Return the (X, Y) coordinate for the center point of the cell that contains the specified text.  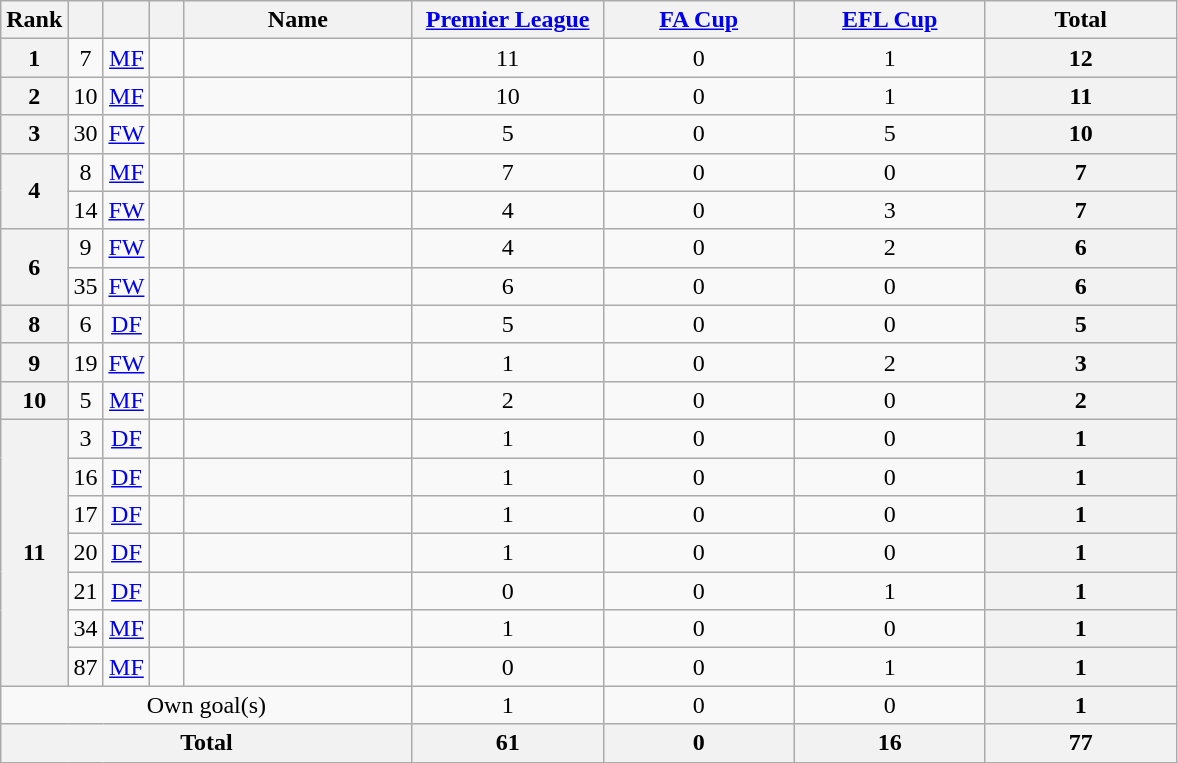
EFL Cup (890, 20)
Name (298, 20)
34 (86, 629)
19 (86, 362)
61 (508, 743)
30 (86, 134)
21 (86, 591)
Own goal(s) (206, 705)
12 (1080, 58)
20 (86, 553)
14 (86, 210)
Premier League (508, 20)
Rank (34, 20)
17 (86, 515)
87 (86, 667)
FA Cup (698, 20)
35 (86, 286)
77 (1080, 743)
